Search for the cell housing the specified text and yield its [x, y] center coordinate. 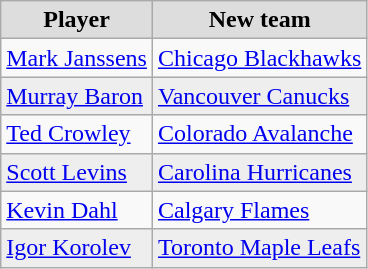
Vancouver Canucks [259, 96]
Mark Janssens [77, 58]
Chicago Blackhawks [259, 58]
Carolina Hurricanes [259, 172]
Colorado Avalanche [259, 134]
Igor Korolev [77, 248]
Scott Levins [77, 172]
Player [77, 20]
Kevin Dahl [77, 210]
Toronto Maple Leafs [259, 248]
Ted Crowley [77, 134]
Calgary Flames [259, 210]
Murray Baron [77, 96]
New team [259, 20]
